Find where the given text appears and provide that cell's center as [x, y] coordinate. 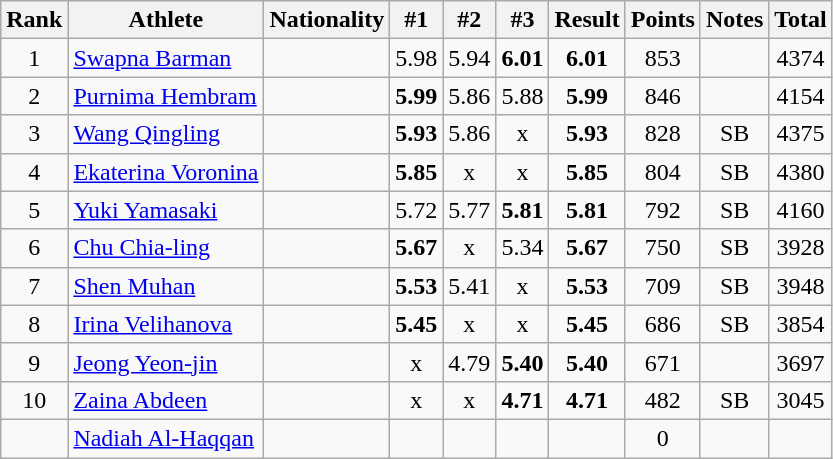
Zaina Abdeen [166, 400]
Jeong Yeon-jin [166, 362]
4 [34, 172]
Result [587, 20]
0 [662, 438]
3948 [801, 286]
792 [662, 210]
828 [662, 134]
3928 [801, 248]
5.77 [470, 210]
5.94 [470, 58]
Athlete [166, 20]
3 [34, 134]
4154 [801, 96]
4.79 [470, 362]
4380 [801, 172]
4375 [801, 134]
5.98 [416, 58]
5 [34, 210]
Total [801, 20]
8 [34, 324]
Points [662, 20]
Ekaterina Voronina [166, 172]
Yuki Yamasaki [166, 210]
482 [662, 400]
Nationality [327, 20]
1 [34, 58]
4374 [801, 58]
5.88 [522, 96]
4160 [801, 210]
Irina Velihanova [166, 324]
9 [34, 362]
Wang Qingling [166, 134]
709 [662, 286]
7 [34, 286]
Purnima Hembram [166, 96]
846 [662, 96]
853 [662, 58]
Chu Chia-ling [166, 248]
#2 [470, 20]
750 [662, 248]
671 [662, 362]
3697 [801, 362]
#1 [416, 20]
5.72 [416, 210]
3045 [801, 400]
2 [34, 96]
804 [662, 172]
Swapna Barman [166, 58]
5.34 [522, 248]
Rank [34, 20]
3854 [801, 324]
#3 [522, 20]
10 [34, 400]
Notes [734, 20]
686 [662, 324]
6 [34, 248]
Nadiah Al-Haqqan [166, 438]
Shen Muhan [166, 286]
5.41 [470, 286]
